From the cell containing the given text, extract its center point as (x, y) coordinate. 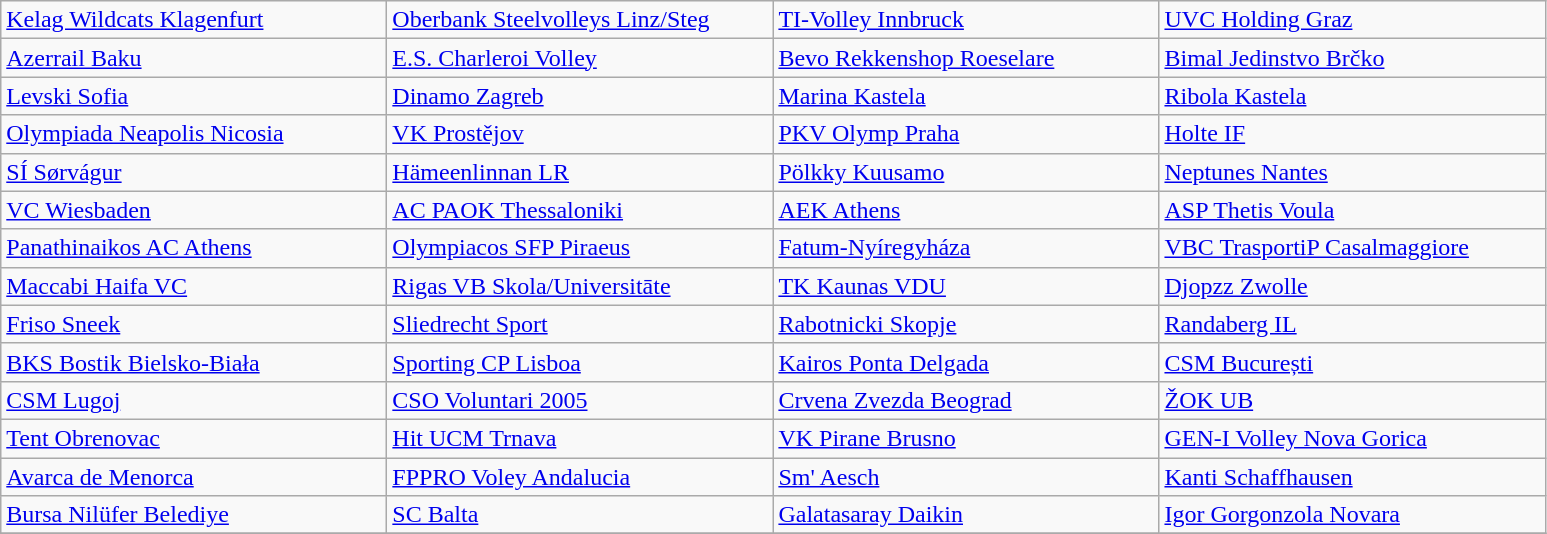
Ribola Kastela (1352, 96)
Kanti Schaffhausen (1352, 477)
AEK Athens (966, 210)
E.S. Charleroi Volley (580, 58)
Fatum-Nyíregyháza (966, 248)
ASP Thetis Voula (1352, 210)
Dinamo Zagreb (580, 96)
SC Balta (580, 515)
SÍ Sørvágur (194, 172)
Hit UCM Trnava (580, 438)
Randaberg IL (1352, 324)
PKV Olymp Praha (966, 134)
CSM București (1352, 362)
TI-Volley Innbruck (966, 20)
Azerrail Baku (194, 58)
FPPRO Voley Andalucia (580, 477)
Kelag Wildcats Klagenfurt (194, 20)
Crvena Zvezda Beograd (966, 400)
Levski Sofia (194, 96)
Marina Kastela (966, 96)
UVC Holding Graz (1352, 20)
Sporting CP Lisboa (580, 362)
Kairos Ponta Delgada (966, 362)
Hämeenlinnan LR (580, 172)
Holte IF (1352, 134)
Igor Gorgonzola Novara (1352, 515)
Rabotnicki Skopje (966, 324)
AC PAOK Thessaloniki (580, 210)
Bursa Nilüfer Belediye (194, 515)
VBC TrasportiP Casalmaggiore (1352, 248)
VK Pirane Brusno (966, 438)
BKS Bostik Bielsko-Biała (194, 362)
CSO Voluntari 2005 (580, 400)
Olympiacos SFP Piraeus (580, 248)
ŽOK UB (1352, 400)
Oberbank Steelvolleys Linz/Steg (580, 20)
VC Wiesbaden (194, 210)
Neptunes Nantes (1352, 172)
Pölkky Kuusamo (966, 172)
VK Prostějov (580, 134)
CSM Lugoj (194, 400)
Bevo Rekkenshop Roeselare (966, 58)
Friso Sneek (194, 324)
Tent Obrenovac (194, 438)
Sliedrecht Sport (580, 324)
GEN-I Volley Nova Gorica (1352, 438)
Avarca de Menorca (194, 477)
Djopzz Zwolle (1352, 286)
Olympiada Neapolis Nicosia (194, 134)
Galatasaray Daikin (966, 515)
TK Kaunas VDU (966, 286)
Bimal Jedinstvo Brčko (1352, 58)
Rigas VB Skola/Universitāte (580, 286)
Sm' Aesch (966, 477)
Maccabi Haifa VC (194, 286)
Panathinaikos AC Athens (194, 248)
